Pinpoint the cell where the given text exists, returning its (x, y) midpoint coordinate. 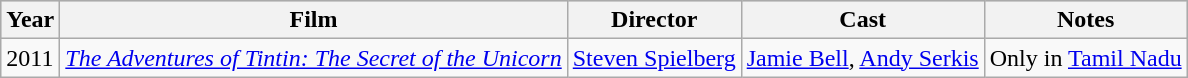
Steven Spielberg (654, 58)
2011 (30, 58)
Notes (1086, 20)
Only in Tamil Nadu (1086, 58)
Cast (862, 20)
Year (30, 20)
Director (654, 20)
Film (314, 20)
The Adventures of Tintin: The Secret of the Unicorn (314, 58)
Jamie Bell, Andy Serkis (862, 58)
